Return (x, y) of the center of cell containing provided text 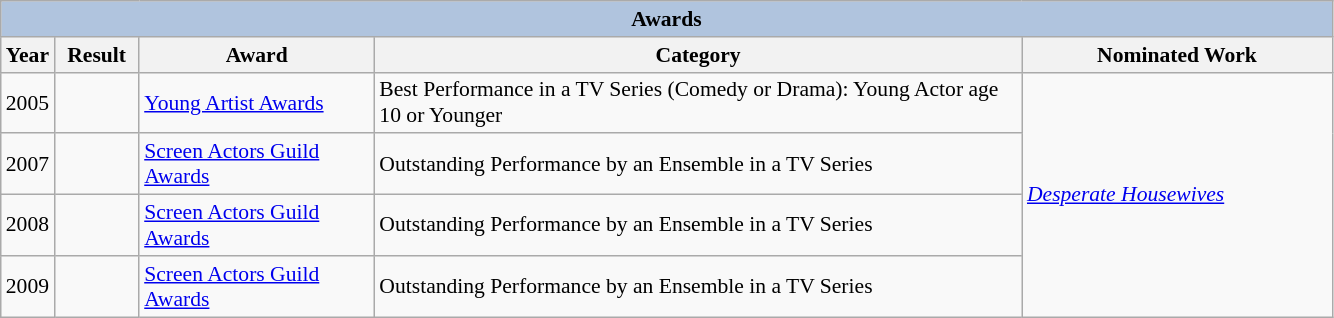
Best Performance in a TV Series (Comedy or Drama): Young Actor age 10 or Younger (698, 102)
2008 (28, 226)
Awards (666, 19)
Young Artist Awards (256, 102)
Result (96, 55)
Nominated Work (1177, 55)
2007 (28, 164)
Year (28, 55)
2009 (28, 286)
Award (256, 55)
2005 (28, 102)
Category (698, 55)
Desperate Housewives (1177, 194)
